For the text-containing cell, return its midpoint in (X, Y) coordinate format. 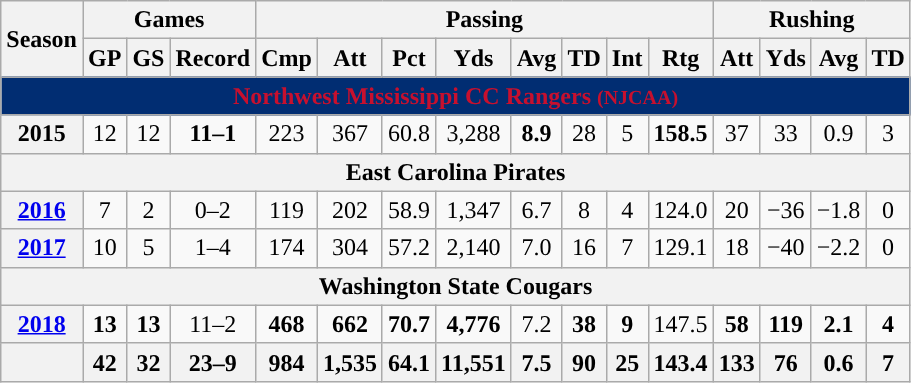
367 (350, 134)
8 (584, 210)
10 (104, 248)
42 (104, 362)
662 (350, 324)
1,535 (350, 362)
2.1 (838, 324)
7.2 (536, 324)
133 (736, 362)
18 (736, 248)
11–2 (213, 324)
38 (584, 324)
76 (786, 362)
16 (584, 248)
2018 (42, 324)
2,140 (474, 248)
Int (627, 58)
124.0 (680, 210)
25 (627, 362)
Pct (408, 58)
58.9 (408, 210)
0.6 (838, 362)
0–2 (213, 210)
3 (888, 134)
3,288 (474, 134)
2015 (42, 134)
58 (736, 324)
129.1 (680, 248)
East Carolina Pirates (456, 172)
6.7 (536, 210)
−40 (786, 248)
Cmp (287, 58)
70.7 (408, 324)
2017 (42, 248)
90 (584, 362)
468 (287, 324)
158.5 (680, 134)
7.5 (536, 362)
20 (736, 210)
Games (168, 20)
Season (42, 39)
−36 (786, 210)
60.8 (408, 134)
11–1 (213, 134)
23–9 (213, 362)
Passing (484, 20)
Washington State Cougars (456, 286)
202 (350, 210)
4,776 (474, 324)
984 (287, 362)
Rushing (812, 20)
Rtg (680, 58)
28 (584, 134)
2 (148, 210)
37 (736, 134)
0.9 (838, 134)
9 (627, 324)
Record (213, 58)
−2.2 (838, 248)
32 (148, 362)
143.4 (680, 362)
1–4 (213, 248)
33 (786, 134)
57.2 (408, 248)
223 (287, 134)
64.1 (408, 362)
GS (148, 58)
11,551 (474, 362)
−1.8 (838, 210)
2016 (42, 210)
Northwest Mississippi CC Rangers (NJCAA) (456, 96)
8.9 (536, 134)
304 (350, 248)
1,347 (474, 210)
GP (104, 58)
147.5 (680, 324)
174 (287, 248)
7.0 (536, 248)
